Detect which cell encompasses the target text, then output its [X, Y] center coordinate. 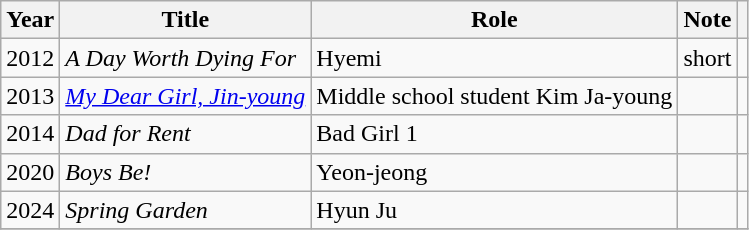
2013 [30, 96]
Spring Garden [186, 210]
2024 [30, 210]
2012 [30, 58]
Title [186, 20]
Dad for Rent [186, 134]
2014 [30, 134]
Year [30, 20]
Boys Be! [186, 172]
2020 [30, 172]
Note [708, 20]
Role [494, 20]
short [708, 58]
Yeon-jeong [494, 172]
Hyun Ju [494, 210]
Hyemi [494, 58]
Bad Girl 1 [494, 134]
My Dear Girl, Jin-young [186, 96]
A Day Worth Dying For [186, 58]
Middle school student Kim Ja-young [494, 96]
